Provide the (x, y) coordinate of the cell's center where the given text is located.  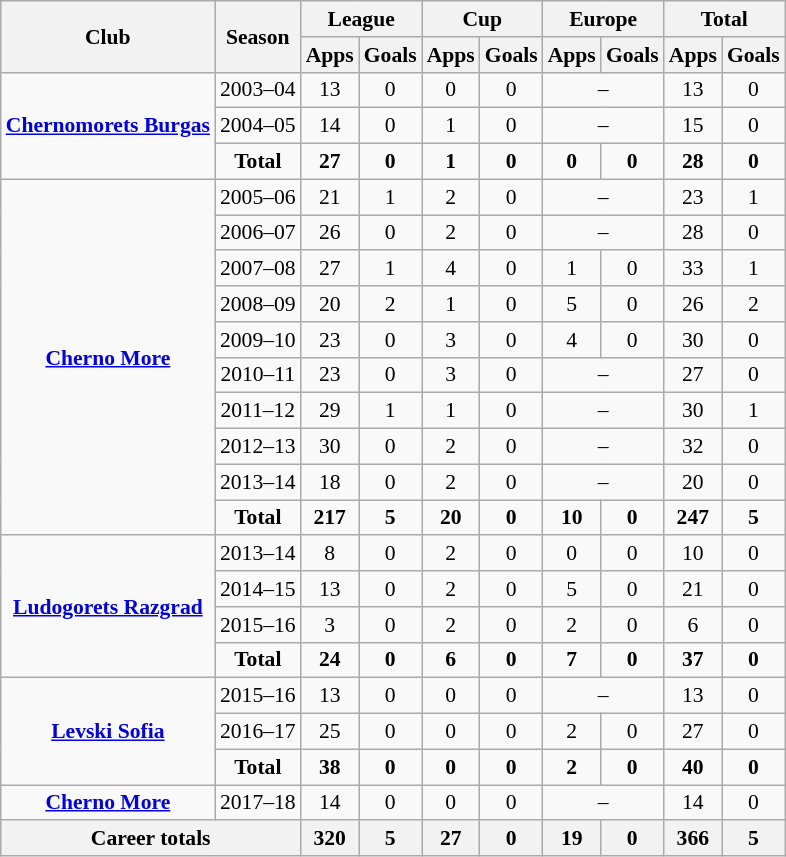
Cup (482, 19)
2010–11 (258, 375)
38 (330, 767)
2007–08 (258, 269)
Ludogorets Razgrad (108, 607)
2006–07 (258, 233)
32 (693, 447)
Season (258, 36)
8 (330, 554)
25 (330, 732)
2004–05 (258, 126)
37 (693, 660)
Club (108, 36)
2014–15 (258, 589)
217 (330, 518)
Chernomorets Burgas (108, 126)
18 (330, 482)
366 (693, 839)
24 (330, 660)
2016–17 (258, 732)
League (362, 19)
7 (572, 660)
320 (330, 839)
Career totals (151, 839)
Europe (604, 19)
2005–06 (258, 197)
Levski Sofia (108, 732)
29 (330, 411)
40 (693, 767)
247 (693, 518)
2017–18 (258, 803)
2003–04 (258, 90)
2008–09 (258, 304)
15 (693, 126)
2012–13 (258, 447)
19 (572, 839)
2011–12 (258, 411)
33 (693, 269)
2009–10 (258, 340)
